Output the (X, Y) coordinate of the center of the cell containing the given text.  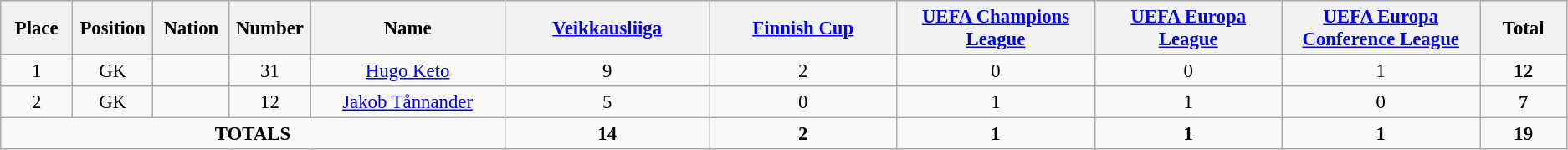
31 (269, 71)
TOTALS (253, 134)
Jakob Tånnander (407, 102)
Finnish Cup (803, 28)
9 (607, 71)
UEFA Europa League (1188, 28)
5 (607, 102)
7 (1524, 102)
Nation (191, 28)
Number (269, 28)
UEFA Europa Conference League (1381, 28)
Position (113, 28)
Veikkausliiga (607, 28)
Total (1524, 28)
19 (1524, 134)
UEFA Champions League (996, 28)
Name (407, 28)
14 (607, 134)
Hugo Keto (407, 71)
Place (37, 28)
